For the text-containing cell, return its midpoint in (X, Y) coordinate format. 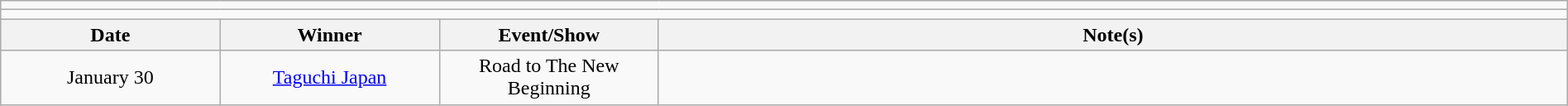
January 30 (111, 78)
Note(s) (1113, 35)
Date (111, 35)
Winner (329, 35)
Event/Show (549, 35)
Taguchi Japan (329, 78)
Road to The New Beginning (549, 78)
